Find where the given text appears and provide that cell's center as [x, y] coordinate. 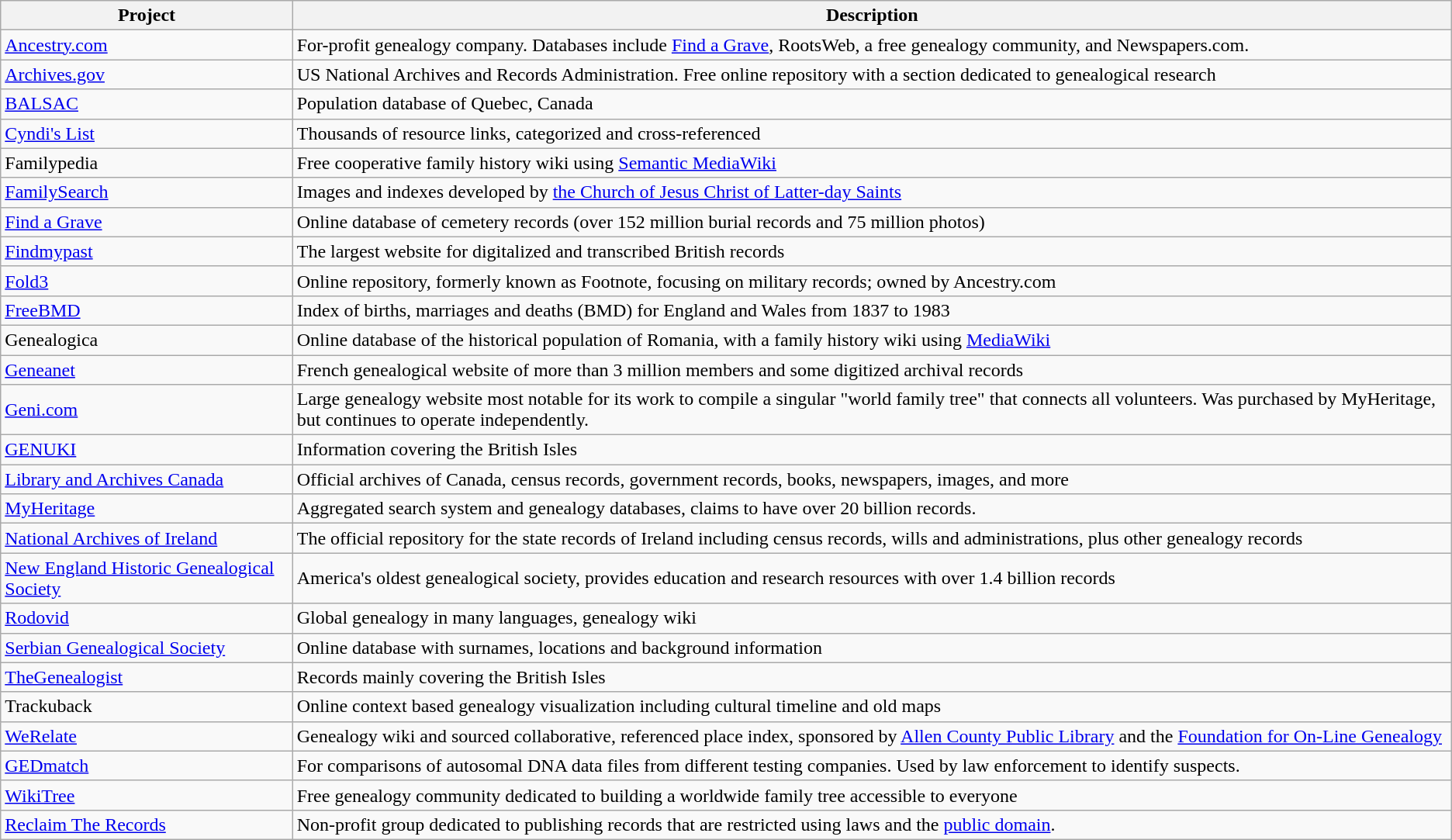
US National Archives and Records Administration. Free online repository with a section dedicated to genealogical research [872, 74]
MyHeritage [147, 509]
Serbian Genealogical Society [147, 648]
GENUKI [147, 450]
Rodovid [147, 618]
Library and Archives Canada [147, 479]
WikiTree [147, 795]
Online database of the historical population of Romania, with a family history wiki using MediaWiki [872, 340]
New England Historic Genealogical Society [147, 579]
Population database of Quebec, Canada [872, 104]
Archives.gov [147, 74]
Free genealogy community dedicated to building a worldwide family tree accessible to everyone [872, 795]
Aggregated search system and genealogy databases, claims to have over 20 billion records. [872, 509]
FreeBMD [147, 310]
French genealogical website of more than 3 million members and some digitized archival records [872, 370]
National Archives of Ireland [147, 538]
Familypedia [147, 163]
Geneanet [147, 370]
Trackuback [147, 707]
Images and indexes developed by the Church of Jesus Christ of Latter-day Saints [872, 192]
Information covering the British Isles [872, 450]
Index of births, marriages and deaths (BMD) for England and Wales from 1837 to 1983 [872, 310]
Records mainly covering the British Isles [872, 677]
Project [147, 16]
Free cooperative family history wiki using Semantic MediaWiki [872, 163]
Online repository, formerly known as Footnote, focusing on military records; owned by Ancestry.com [872, 281]
The largest website for digitalized and transcribed British records [872, 251]
Reclaim The Records [147, 824]
TheGenealogist [147, 677]
For-profit genealogy company. Databases include Find a Grave, RootsWeb, a free genealogy community, and Newspapers.com. [872, 45]
Findmypast [147, 251]
WeRelate [147, 736]
BALSAC [147, 104]
FamilySearch [147, 192]
Official archives of Canada, census records, government records, books, newspapers, images, and more [872, 479]
The official repository for the state records of Ireland including census records, wills and administrations, plus other genealogy records [872, 538]
Description [872, 16]
Online database with surnames, locations and background information [872, 648]
Online context based genealogy visualization including cultural timeline and old maps [872, 707]
Cyndi's List [147, 133]
Ancestry.com [147, 45]
Fold3 [147, 281]
Global genealogy in many languages, genealogy wiki [872, 618]
Thousands of resource links, categorized and cross-referenced [872, 133]
Find a Grave [147, 222]
Non-profit group dedicated to publishing records that are restricted using laws and the public domain. [872, 824]
Geni.com [147, 410]
For comparisons of autosomal DNA data files from different testing companies. Used by law enforcement to identify suspects. [872, 766]
Genealogica [147, 340]
Genealogy wiki and sourced collaborative, referenced place index, sponsored by Allen County Public Library and the Foundation for On-Line Genealogy [872, 736]
GEDmatch [147, 766]
America's oldest genealogical society, provides education and research resources with over 1.4 billion records [872, 579]
Online database of cemetery records (over 152 million burial records and 75 million photos) [872, 222]
